Return (x, y) of the center of cell containing provided text 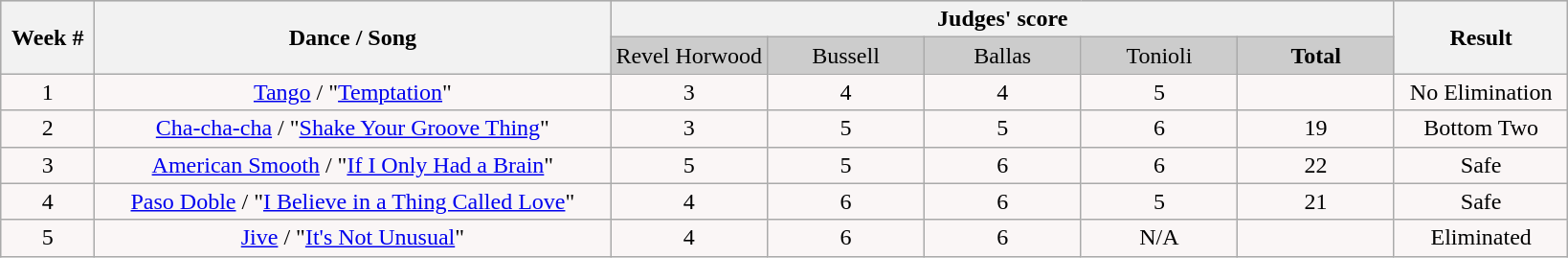
Tonioli (1159, 56)
Dance / Song (352, 37)
22 (1316, 165)
Judges' score (1003, 19)
Cha-cha-cha / "Shake Your Groove Thing" (352, 129)
Bottom Two (1480, 129)
Revel Horwood (689, 56)
Jive / "It's Not Unusual" (352, 238)
No Elimination (1480, 92)
21 (1316, 201)
Paso Doble / "I Believe in a Thing Called Love" (352, 201)
American Smooth / "If I Only Had a Brain" (352, 165)
Ballas (1002, 56)
Eliminated (1480, 238)
19 (1316, 129)
1 (48, 92)
N/A (1159, 238)
Result (1480, 37)
2 (48, 129)
Bussell (846, 56)
Tango / "Temptation" (352, 92)
Week # (48, 37)
Total (1316, 56)
